Extract the [X, Y] coordinate from the center of the cell holding the provided text.  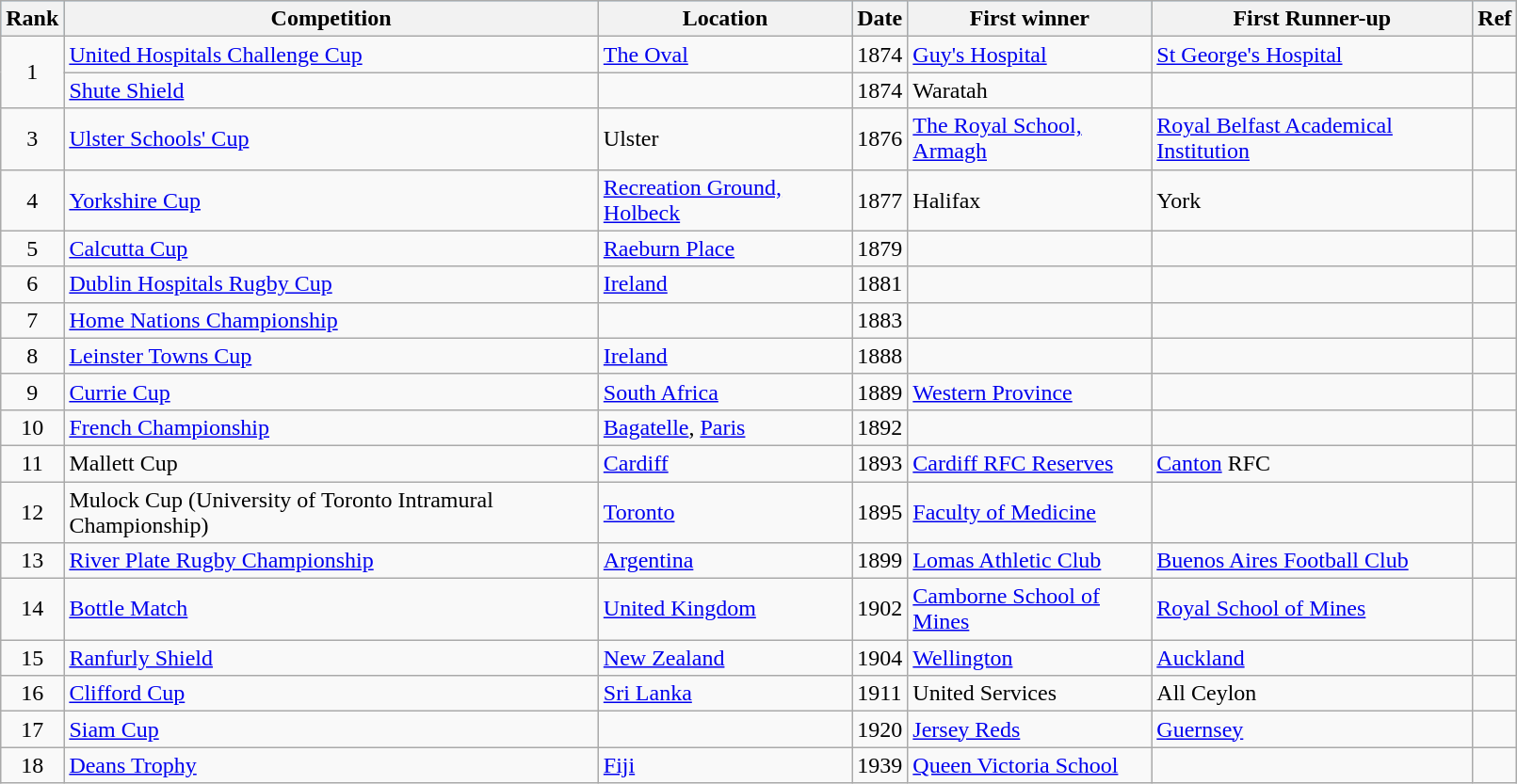
18 [32, 765]
1889 [880, 392]
Clifford Cup [331, 694]
St George's Hospital [1313, 55]
Location [725, 19]
1 [32, 72]
French Championship [331, 427]
Lomas Athletic Club [1030, 561]
York [1313, 200]
14 [32, 610]
10 [32, 427]
17 [32, 729]
Western Province [1030, 392]
16 [32, 694]
6 [32, 284]
7 [32, 320]
All Ceylon [1313, 694]
1939 [880, 765]
Mallett Cup [331, 463]
The Royal School, Armagh [1030, 139]
United Hospitals Challenge Cup [331, 55]
Ulster [725, 139]
Buenos Aires Football Club [1313, 561]
Raeburn Place [725, 248]
Currie Cup [331, 392]
9 [32, 392]
New Zealand [725, 658]
4 [32, 200]
Canton RFC [1313, 463]
1892 [880, 427]
Cardiff RFC Reserves [1030, 463]
Recreation Ground, Holbeck [725, 200]
13 [32, 561]
1920 [880, 729]
Bottle Match [331, 610]
1876 [880, 139]
1899 [880, 561]
First Runner-up [1313, 19]
Rank [32, 19]
Wellington [1030, 658]
South Africa [725, 392]
11 [32, 463]
Camborne School of Mines [1030, 610]
Queen Victoria School [1030, 765]
1895 [880, 512]
Sri Lanka [725, 694]
Faculty of Medicine [1030, 512]
Calcutta Cup [331, 248]
15 [32, 658]
Ulster Schools' Cup [331, 139]
1883 [880, 320]
Date [880, 19]
Argentina [725, 561]
Bagatelle, Paris [725, 427]
Royal Belfast Academical Institution [1313, 139]
Shute Shield [331, 90]
1879 [880, 248]
Jersey Reds [1030, 729]
Ref [1495, 19]
Siam Cup [331, 729]
3 [32, 139]
Home Nations Championship [331, 320]
Yorkshire Cup [331, 200]
Fiji [725, 765]
1904 [880, 658]
Mulock Cup (University of Toronto Intramural Championship) [331, 512]
Dublin Hospitals Rugby Cup [331, 284]
United Services [1030, 694]
Royal School of Mines [1313, 610]
Ranfurly Shield [331, 658]
The Oval [725, 55]
5 [32, 248]
Cardiff [725, 463]
Toronto [725, 512]
River Plate Rugby Championship [331, 561]
1902 [880, 610]
Waratah [1030, 90]
8 [32, 356]
First winner [1030, 19]
Auckland [1313, 658]
Guernsey [1313, 729]
Halifax [1030, 200]
1888 [880, 356]
Competition [331, 19]
Guy's Hospital [1030, 55]
Deans Trophy [331, 765]
1877 [880, 200]
1911 [880, 694]
1881 [880, 284]
Leinster Towns Cup [331, 356]
1893 [880, 463]
12 [32, 512]
United Kingdom [725, 610]
